Determine the [X, Y] coordinate at the center of the cell enclosing the given text.  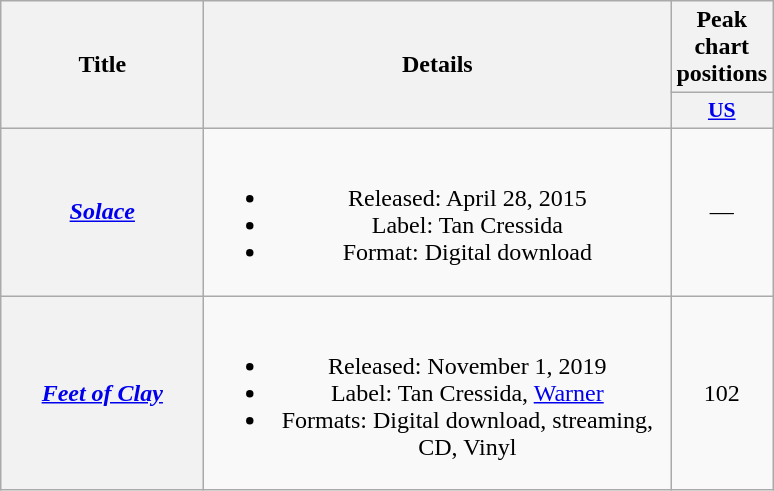
US [722, 111]
Feet of Clay [102, 393]
Solace [102, 212]
Released: November 1, 2019Label: Tan Cressida, WarnerFormats: Digital download, streaming, CD, Vinyl [438, 393]
Title [102, 65]
102 [722, 393]
Released: April 28, 2015Label: Tan CressidaFormat: Digital download [438, 212]
Details [438, 65]
— [722, 212]
Peak chart positions [722, 47]
